Locate the cell with the specified text and output its (X, Y) center coordinate. 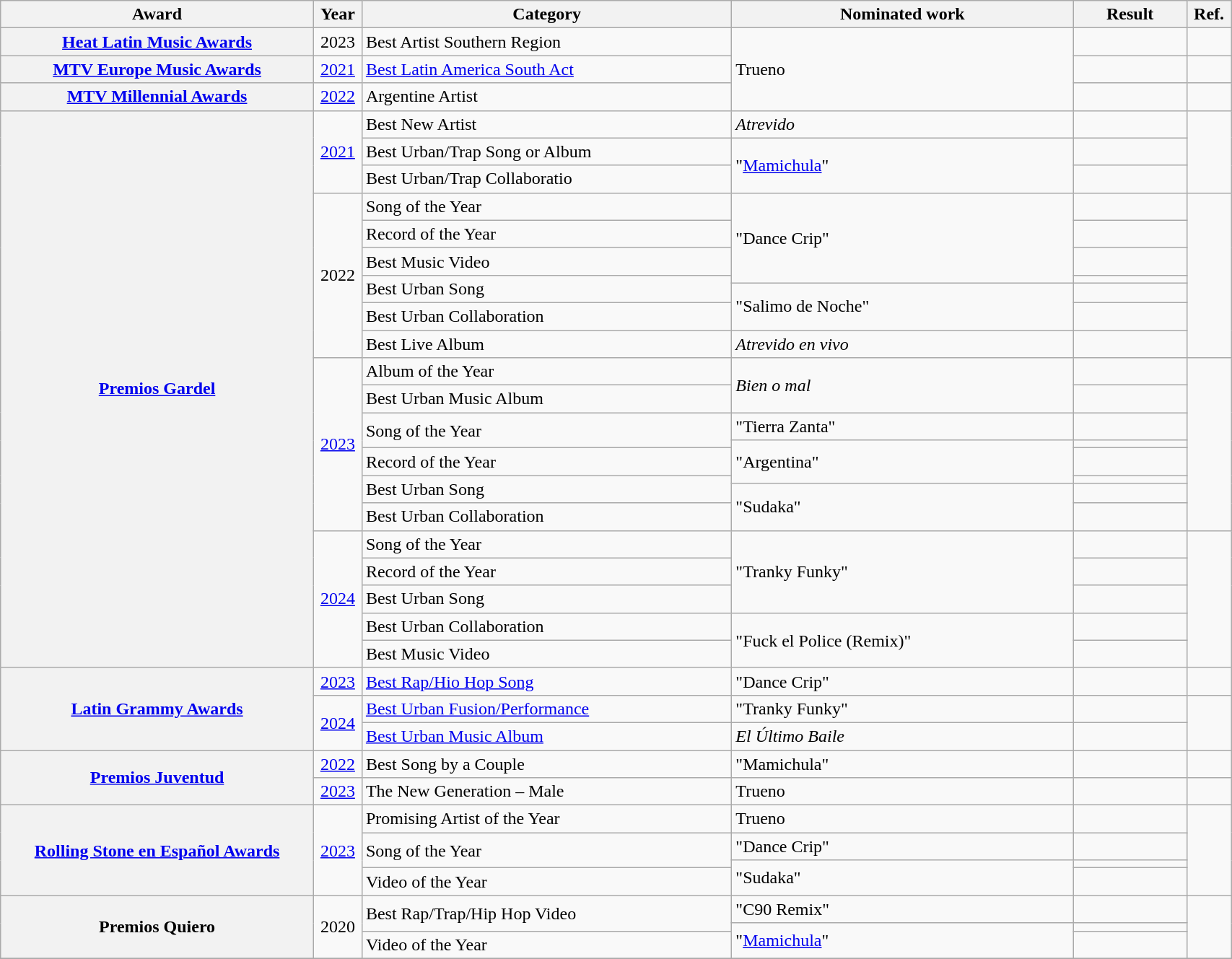
"Salimo de Noche" (902, 306)
2020 (338, 927)
Atrevido en vivo (902, 344)
Year (338, 14)
Best Rap/Trap/Hip Hop Video (546, 914)
Album of the Year (546, 372)
Best Rap/Hio Hop Song (546, 681)
El Último Baile (902, 736)
Ref. (1210, 14)
Nominated work (902, 14)
Promising Artist of the Year (546, 819)
Atrevido (902, 124)
"Fuck el Police (Remix)" (902, 640)
"C90 Remix" (902, 909)
Best Song by a Couple (546, 764)
MTV Millennial Awards (157, 97)
Argentine Artist (546, 97)
Rolling Stone en Español Awards (157, 850)
"Tierra Zanta" (902, 426)
Best New Artist (546, 124)
The New Generation – Male (546, 792)
Result (1130, 14)
Premios Gardel (157, 389)
Best Artist Southern Region (546, 42)
Best Urban Fusion/Performance (546, 709)
Best Urban/Trap Collaboratio (546, 179)
Category (546, 14)
Best Live Album (546, 344)
Award (157, 14)
Premios Quiero (157, 927)
Latin Grammy Awards (157, 709)
Best Latin America South Act (546, 69)
Best Urban/Trap Song or Album (546, 152)
Heat Latin Music Awards (157, 42)
Premios Juventud (157, 778)
MTV Europe Music Awards (157, 69)
"Argentina" (902, 462)
Bien o mal (902, 385)
